Return (X, Y) of the center of cell containing provided text 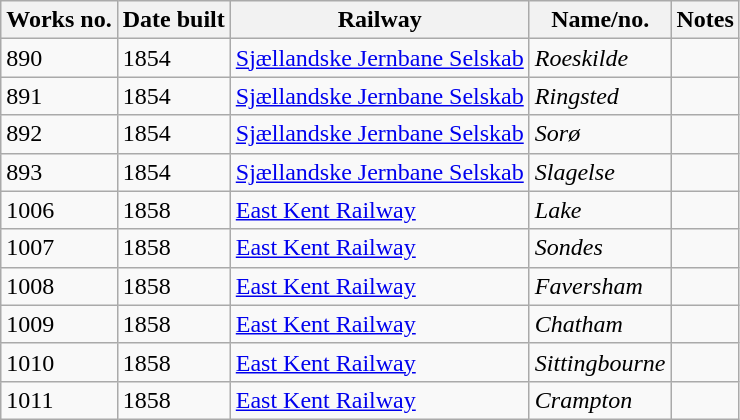
890 (59, 58)
Slagelse (600, 172)
Sondes (600, 248)
1010 (59, 362)
891 (59, 96)
Crampton (600, 400)
1007 (59, 248)
Lake (600, 210)
Faversham (600, 286)
893 (59, 172)
Railway (380, 20)
Name/no. (600, 20)
Sittingbourne (600, 362)
1009 (59, 324)
Date built (174, 20)
1008 (59, 286)
Notes (705, 20)
1011 (59, 400)
Sorø (600, 134)
Works no. (59, 20)
Roeskilde (600, 58)
Ringsted (600, 96)
1006 (59, 210)
892 (59, 134)
Chatham (600, 324)
